Provide the [x, y] coordinate of the cell's center where the given text is located.  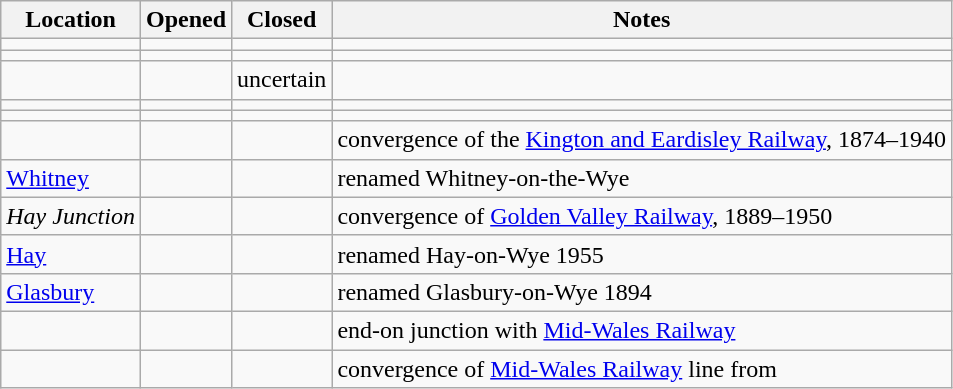
Hay Junction [71, 216]
Glasbury [71, 292]
convergence of Golden Valley Railway, 1889–1950 [642, 216]
Notes [642, 20]
Closed [282, 20]
Hay [71, 254]
Location [71, 20]
renamed Glasbury-on-Wye 1894 [642, 292]
renamed Hay-on-Wye 1955 [642, 254]
end-on junction with Mid-Wales Railway [642, 330]
Opened [186, 20]
convergence of the Kington and Eardisley Railway, 1874–1940 [642, 140]
renamed Whitney-on-the-Wye [642, 178]
Whitney [71, 178]
uncertain [282, 80]
convergence of Mid-Wales Railway line from [642, 369]
